Capture the cell that displays the provided text and extract its (x, y) central coordinate. 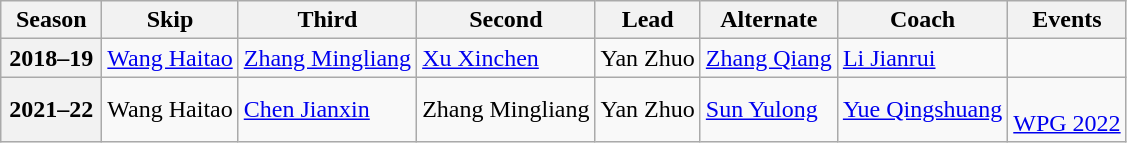
Season (52, 20)
Events (1067, 20)
Chen Jianxin (327, 110)
Coach (922, 20)
Third (327, 20)
Lead (648, 20)
Skip (170, 20)
2021–22 (52, 110)
Sun Yulong (768, 110)
Alternate (768, 20)
Li Jianrui (922, 58)
WPG 2022 (1067, 110)
Yue Qingshuang (922, 110)
2018–19 (52, 58)
Zhang Qiang (768, 58)
Second (506, 20)
Xu Xinchen (506, 58)
